Scan for the cell matching the given text and deliver its [x, y] coordinate at center. 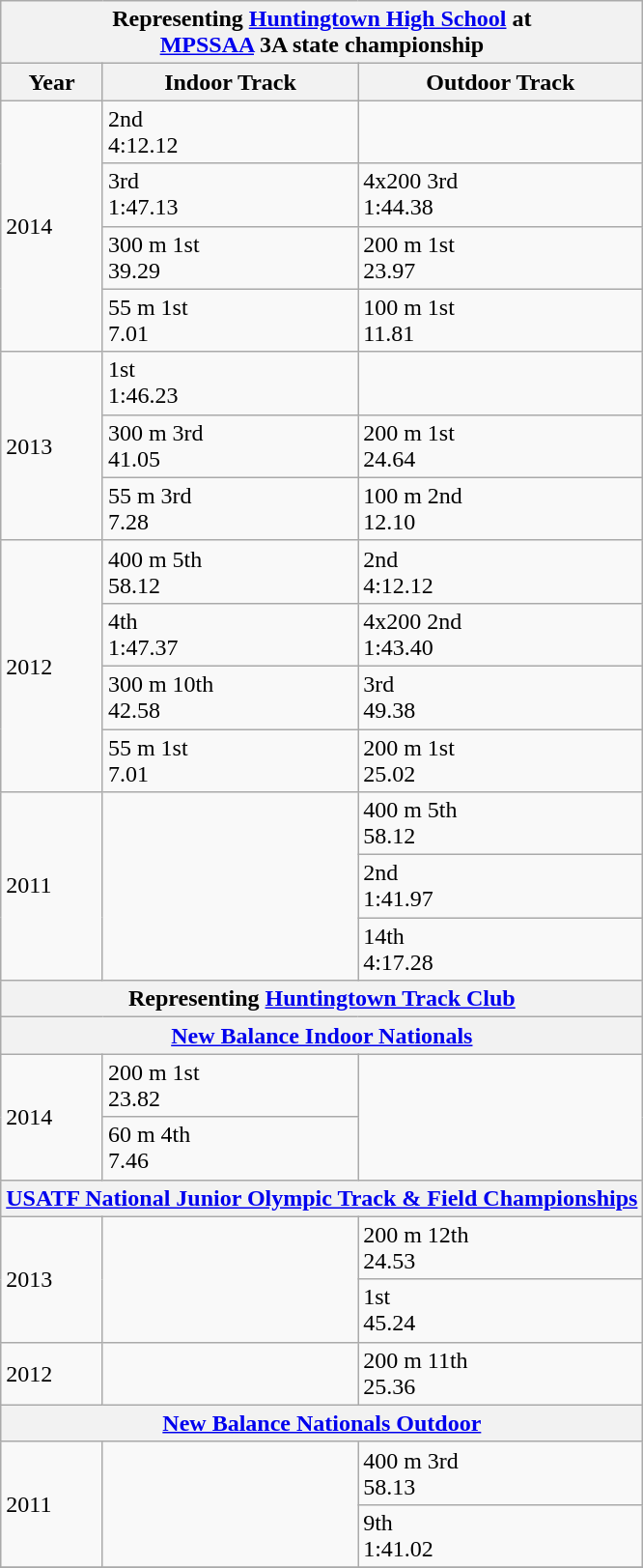
New Balance Indoor Nationals [322, 1036]
400 m 3rd58.13 [500, 1472]
Representing Huntingtown High School atMPSSAA 3A state championship [322, 33]
200 m 1st25.02 [500, 759]
60 m 4th7.46 [230, 1148]
Outdoor Track [500, 82]
Indoor Track [230, 82]
USATF National Junior Olympic Track & Field Championships [322, 1198]
4th1:47.37 [230, 634]
New Balance Nationals Outdoor [322, 1423]
4x200 3rd1:44.38 [500, 195]
100 m 1st11.81 [500, 321]
200 m 1st23.97 [500, 257]
200 m 12th24.53 [500, 1248]
Year [52, 82]
300 m 1st39.29 [230, 257]
200 m 1st23.82 [230, 1086]
55 m 3rd7.28 [230, 508]
4x200 2nd1:43.40 [500, 634]
300 m 3rd41.05 [230, 446]
3rd49.38 [500, 698]
Representing Huntingtown Track Club [322, 999]
200 m 11th25.36 [500, 1374]
200 m 1st24.64 [500, 446]
3rd1:47.13 [230, 195]
14th4:17.28 [500, 949]
1st1:46.23 [230, 383]
300 m 10th42.58 [230, 698]
2nd1:41.97 [500, 887]
9th1:41.02 [500, 1536]
1st45.24 [500, 1310]
100 m 2nd12.10 [500, 508]
